Search for the cell housing the specified text and yield its [x, y] center coordinate. 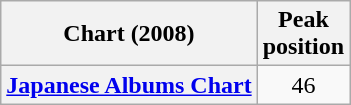
Peakposition [303, 34]
46 [303, 85]
Chart (2008) [129, 34]
Japanese Albums Chart [129, 85]
